Provide the [x, y] coordinate of the cell's center where the given text is located.  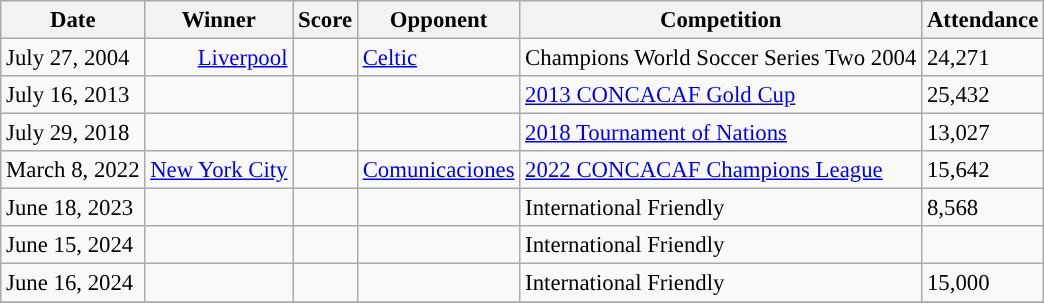
June 15, 2024 [73, 245]
Opponent [438, 20]
Champions World Soccer Series Two 2004 [721, 58]
Winner [219, 20]
15,000 [983, 283]
25,432 [983, 95]
July 16, 2013 [73, 95]
Date [73, 20]
Comunicaciones [438, 170]
Score [326, 20]
New York City [219, 170]
July 29, 2018 [73, 133]
2022 CONCACAF Champions League [721, 170]
Liverpool [219, 58]
Attendance [983, 20]
15,642 [983, 170]
July 27, 2004 [73, 58]
2013 CONCACAF Gold Cup [721, 95]
Competition [721, 20]
June 16, 2024 [73, 283]
13,027 [983, 133]
March 8, 2022 [73, 170]
2018 Tournament of Nations [721, 133]
24,271 [983, 58]
Celtic [438, 58]
June 18, 2023 [73, 208]
8,568 [983, 208]
